Scan for the cell matching the given text and deliver its [x, y] coordinate at center. 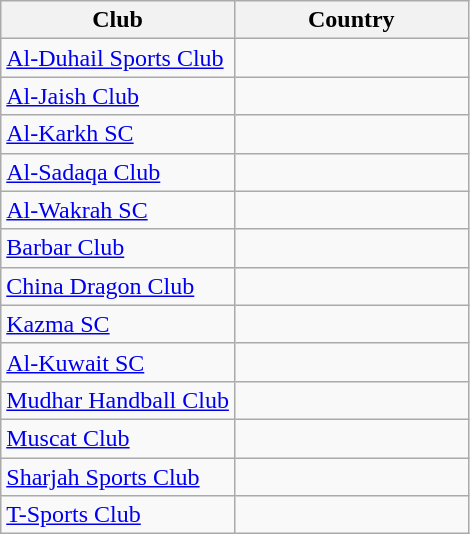
Muscat Club [118, 438]
Al-Duhail Sports Club [118, 58]
Club [118, 20]
Kazma SC [118, 324]
T-Sports Club [118, 515]
Sharjah Sports Club [118, 477]
Al-Sadaqa Club [118, 172]
Al-Jaish Club [118, 96]
Barbar Club [118, 248]
Al-Wakrah SC [118, 210]
Al-Kuwait SC [118, 362]
China Dragon Club [118, 286]
Mudhar Handball Club [118, 400]
Al-Karkh SC [118, 134]
Country [351, 20]
